Output the [X, Y] coordinate of the center of the cell containing the given text.  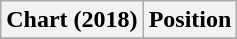
Chart (2018) [72, 20]
Position [190, 20]
